Identify which cell holds the provided text, then report its [x, y] central coordinate. 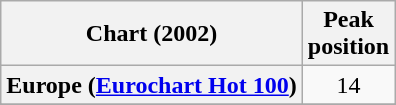
14 [348, 85]
Europe (Eurochart Hot 100) [152, 85]
Peakposition [348, 34]
Chart (2002) [152, 34]
